Provide the (x, y) coordinate of the cell's center where the given text is located.  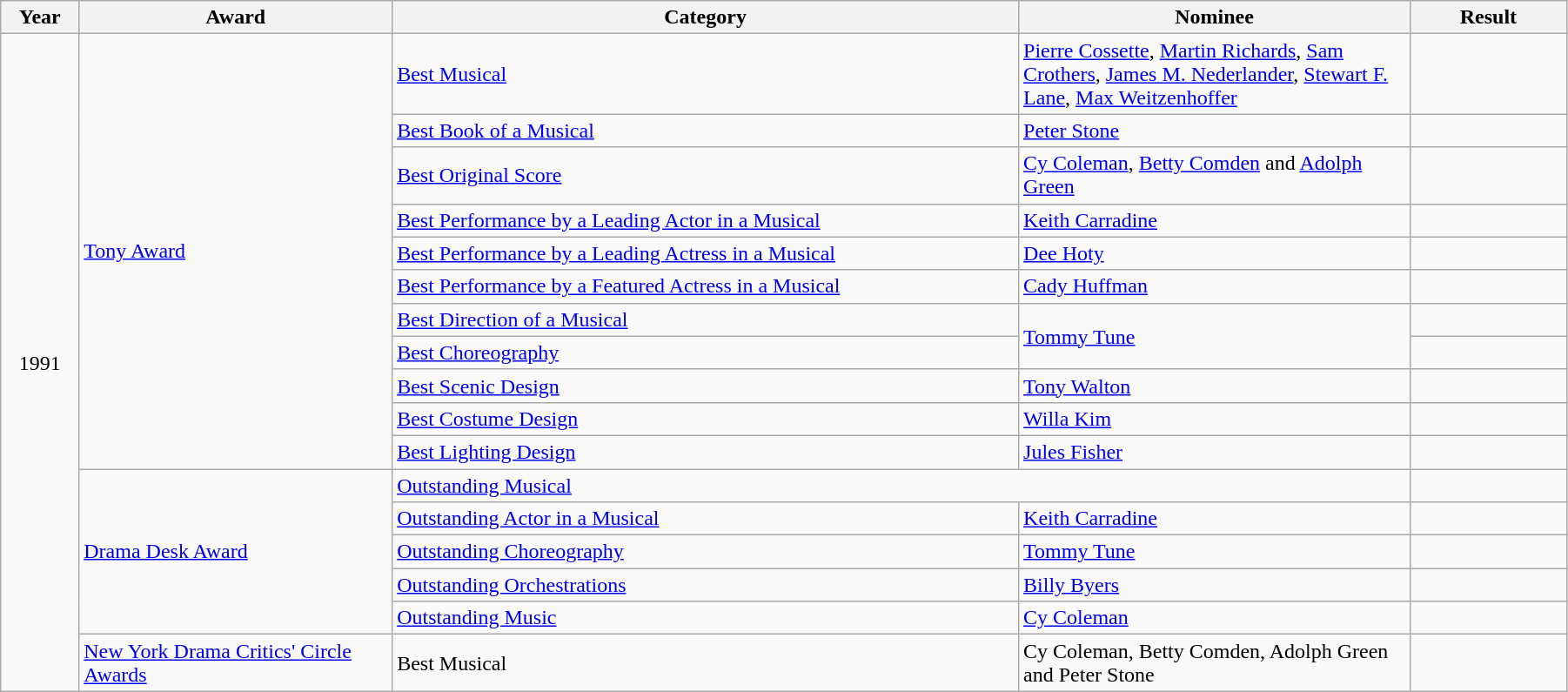
Billy Byers (1215, 585)
Cy Coleman, Betty Comden, Adolph Green and Peter Stone (1215, 663)
Result (1488, 17)
Tony Award (236, 252)
Outstanding Choreography (706, 552)
Category (706, 17)
Peter Stone (1215, 131)
Best Costume Design (706, 419)
Best Book of a Musical (706, 131)
Cy Coleman, Betty Comden and Adolph Green (1215, 176)
Best Lighting Design (706, 452)
Willa Kim (1215, 419)
Jules Fisher (1215, 452)
Best Choreography (706, 353)
Cy Coleman (1215, 618)
Best Original Score (706, 176)
Nominee (1215, 17)
1991 (40, 362)
Outstanding Music (706, 618)
New York Drama Critics' Circle Awards (236, 663)
Cady Huffman (1215, 286)
Year (40, 17)
Drama Desk Award (236, 551)
Best Performance by a Featured Actress in a Musical (706, 286)
Dee Hoty (1215, 253)
Best Performance by a Leading Actress in a Musical (706, 253)
Outstanding Actor in a Musical (706, 519)
Award (236, 17)
Tony Walton (1215, 386)
Pierre Cossette, Martin Richards, Sam Crothers, James M. Nederlander, Stewart F. Lane, Max Weitzenhoffer (1215, 74)
Outstanding Orchestrations (706, 585)
Outstanding Musical (901, 485)
Best Performance by a Leading Actor in a Musical (706, 220)
Best Direction of a Musical (706, 319)
Best Scenic Design (706, 386)
